Output the [x, y] coordinate of the center of the cell containing the given text.  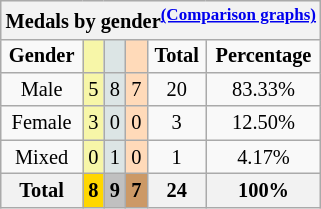
Female [42, 123]
Gender [42, 56]
Male [42, 90]
24 [176, 191]
100% [264, 191]
83.33% [264, 90]
Percentage [264, 56]
9 [115, 191]
12.50% [264, 123]
4.17% [264, 157]
20 [176, 90]
Medals by gender(Comparison graphs) [161, 20]
5 [94, 90]
Mixed [42, 157]
